Extract the (x, y) coordinate from the center of the cell holding the provided text.  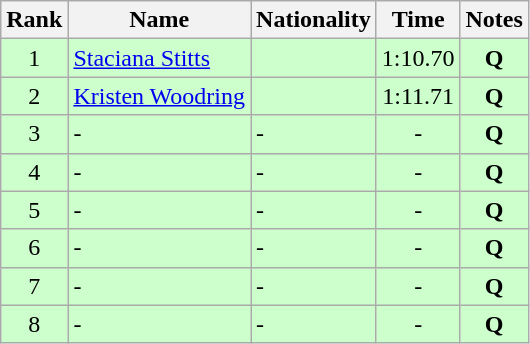
8 (34, 324)
1 (34, 58)
6 (34, 248)
1:11.71 (418, 96)
1:10.70 (418, 58)
Notes (494, 20)
4 (34, 172)
Rank (34, 20)
Kristen Woodring (160, 96)
Nationality (314, 20)
3 (34, 134)
5 (34, 210)
Staciana Stitts (160, 58)
7 (34, 286)
Name (160, 20)
2 (34, 96)
Time (418, 20)
